For the text-containing cell, return its midpoint in [x, y] coordinate format. 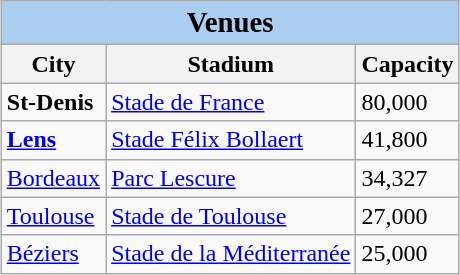
80,000 [408, 102]
Capacity [408, 64]
25,000 [408, 254]
City [53, 64]
Bordeaux [53, 178]
27,000 [408, 216]
Venues [230, 23]
Parc Lescure [231, 178]
41,800 [408, 140]
Stadium [231, 64]
Béziers [53, 254]
Stade de France [231, 102]
Lens [53, 140]
Stade Félix Bollaert [231, 140]
Toulouse [53, 216]
Stade de la Méditerranée [231, 254]
Stade de Toulouse [231, 216]
34,327 [408, 178]
St-Denis [53, 102]
